Find where the given text appears and provide that cell's center as (x, y) coordinate. 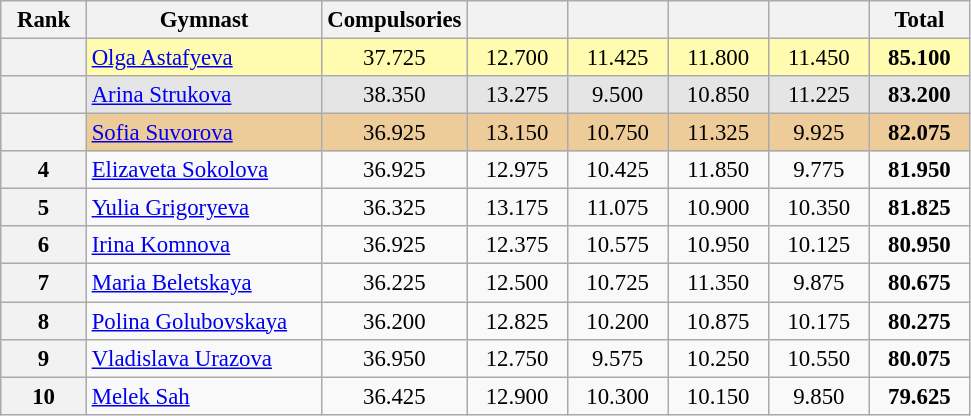
5 (44, 208)
80.950 (920, 245)
12.900 (518, 396)
10.575 (618, 245)
Gymnast (204, 20)
7 (44, 283)
13.150 (518, 133)
10.900 (718, 208)
11.075 (618, 208)
85.100 (920, 58)
12.500 (518, 283)
80.675 (920, 283)
81.825 (920, 208)
9 (44, 358)
12.375 (518, 245)
10.950 (718, 245)
11.225 (818, 95)
Sofia Suvorova (204, 133)
Irina Komnova (204, 245)
9.575 (618, 358)
10.250 (718, 358)
4 (44, 170)
82.075 (920, 133)
9.850 (818, 396)
Melek Sah (204, 396)
79.625 (920, 396)
Elizaveta Sokolova (204, 170)
11.350 (718, 283)
9.925 (818, 133)
Yulia Grigoryeva (204, 208)
10.300 (618, 396)
Compulsories (394, 20)
Maria Beletskaya (204, 283)
9.875 (818, 283)
Vladislava Urazova (204, 358)
10.200 (618, 321)
12.700 (518, 58)
36.225 (394, 283)
36.325 (394, 208)
11.325 (718, 133)
11.800 (718, 58)
13.175 (518, 208)
8 (44, 321)
36.950 (394, 358)
36.200 (394, 321)
9.775 (818, 170)
10.725 (618, 283)
10.750 (618, 133)
83.200 (920, 95)
38.350 (394, 95)
37.725 (394, 58)
10.550 (818, 358)
10 (44, 396)
13.275 (518, 95)
10.175 (818, 321)
80.075 (920, 358)
12.750 (518, 358)
11.450 (818, 58)
Rank (44, 20)
Total (920, 20)
Arina Strukova (204, 95)
12.975 (518, 170)
10.425 (618, 170)
9.500 (618, 95)
10.850 (718, 95)
36.425 (394, 396)
Polina Golubovskaya (204, 321)
11.425 (618, 58)
10.150 (718, 396)
11.850 (718, 170)
6 (44, 245)
Olga Astafyeva (204, 58)
81.950 (920, 170)
10.125 (818, 245)
12.825 (518, 321)
10.350 (818, 208)
80.275 (920, 321)
10.875 (718, 321)
